Find where the given text appears and provide that cell's center as [X, Y] coordinate. 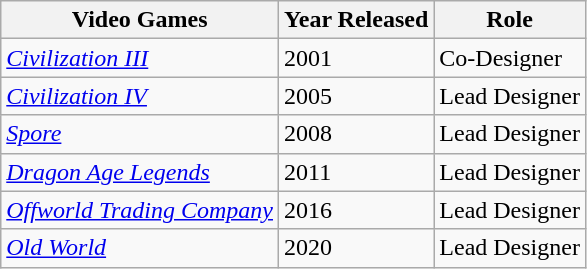
Year Released [356, 20]
Offworld Trading Company [140, 210]
Civilization III [140, 58]
Video Games [140, 20]
2001 [356, 58]
Old World [140, 248]
Spore [140, 134]
2005 [356, 96]
Role [510, 20]
Civilization IV [140, 96]
2020 [356, 248]
2016 [356, 210]
Co-Designer [510, 58]
2011 [356, 172]
Dragon Age Legends [140, 172]
2008 [356, 134]
